Output the (X, Y) coordinate of the center of the cell containing the given text.  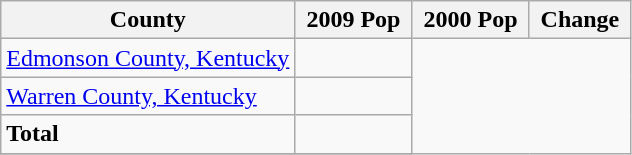
Total (148, 134)
2009 Pop (354, 20)
Change (580, 20)
Edmonson County, Kentucky (148, 58)
2000 Pop (470, 20)
County (148, 20)
Warren County, Kentucky (148, 96)
